Provide the (x, y) coordinate of the cell's center where the given text is located.  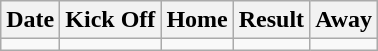
Away (344, 20)
Date (30, 20)
Home (197, 20)
Kick Off (110, 20)
Result (271, 20)
